Detect which cell encompasses the target text, then output its [x, y] center coordinate. 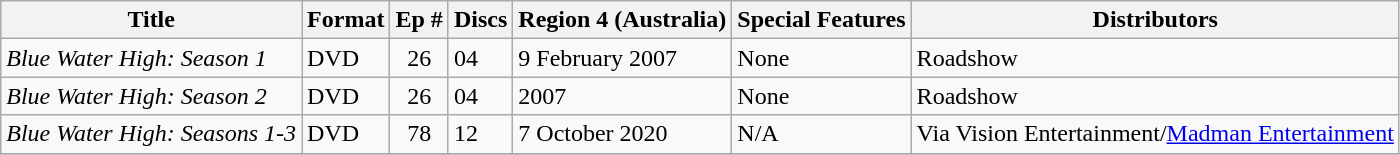
N/A [822, 134]
Blue Water High: Season 2 [152, 96]
7 October 2020 [622, 134]
Special Features [822, 20]
Discs [480, 20]
12 [480, 134]
Format [346, 20]
Title [152, 20]
Blue Water High: Season 1 [152, 58]
Via Vision Entertainment/Madman Entertainment [1155, 134]
Ep # [419, 20]
Blue Water High: Seasons 1-3 [152, 134]
78 [419, 134]
2007 [622, 96]
9 February 2007 [622, 58]
Region 4 (Australia) [622, 20]
Distributors [1155, 20]
